Return [x, y] of the center of cell containing provided text 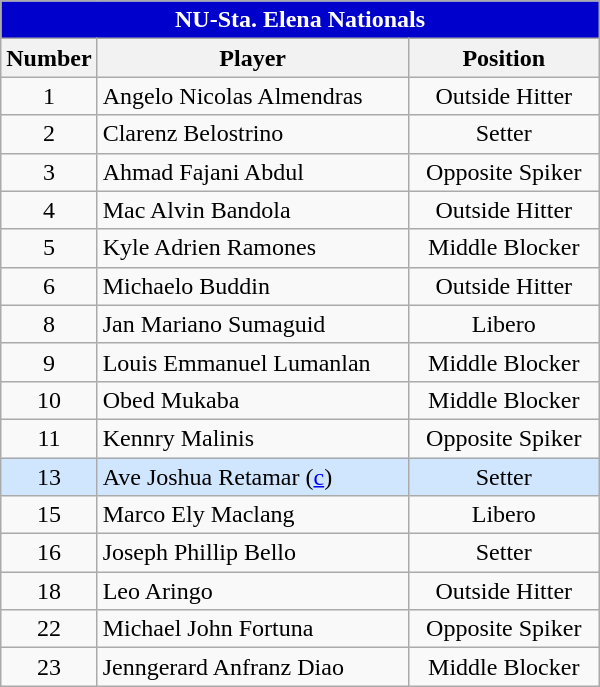
Marco Ely Maclang [252, 515]
Obed Mukaba [252, 400]
13 [49, 477]
23 [49, 667]
Clarenz Belostrino [252, 134]
16 [49, 553]
Number [49, 58]
Joseph Phillip Bello [252, 553]
18 [49, 591]
Ahmad Fajani Abdul [252, 172]
Kennry Malinis [252, 438]
Louis Emmanuel Lumanlan [252, 362]
1 [49, 96]
Kyle Adrien Ramones [252, 248]
11 [49, 438]
Jan Mariano Sumaguid [252, 324]
Michael John Fortuna [252, 629]
Mac Alvin Bandola [252, 210]
6 [49, 286]
10 [49, 400]
Player [252, 58]
3 [49, 172]
15 [49, 515]
5 [49, 248]
Michaelo Buddin [252, 286]
4 [49, 210]
Position [504, 58]
Ave Joshua Retamar (c) [252, 477]
9 [49, 362]
Angelo Nicolas Almendras [252, 96]
NU-Sta. Elena Nationals [300, 20]
Leo Aringo [252, 591]
2 [49, 134]
Jenngerard Anfranz Diao [252, 667]
8 [49, 324]
22 [49, 629]
